Find where the given text appears and provide that cell's center as [x, y] coordinate. 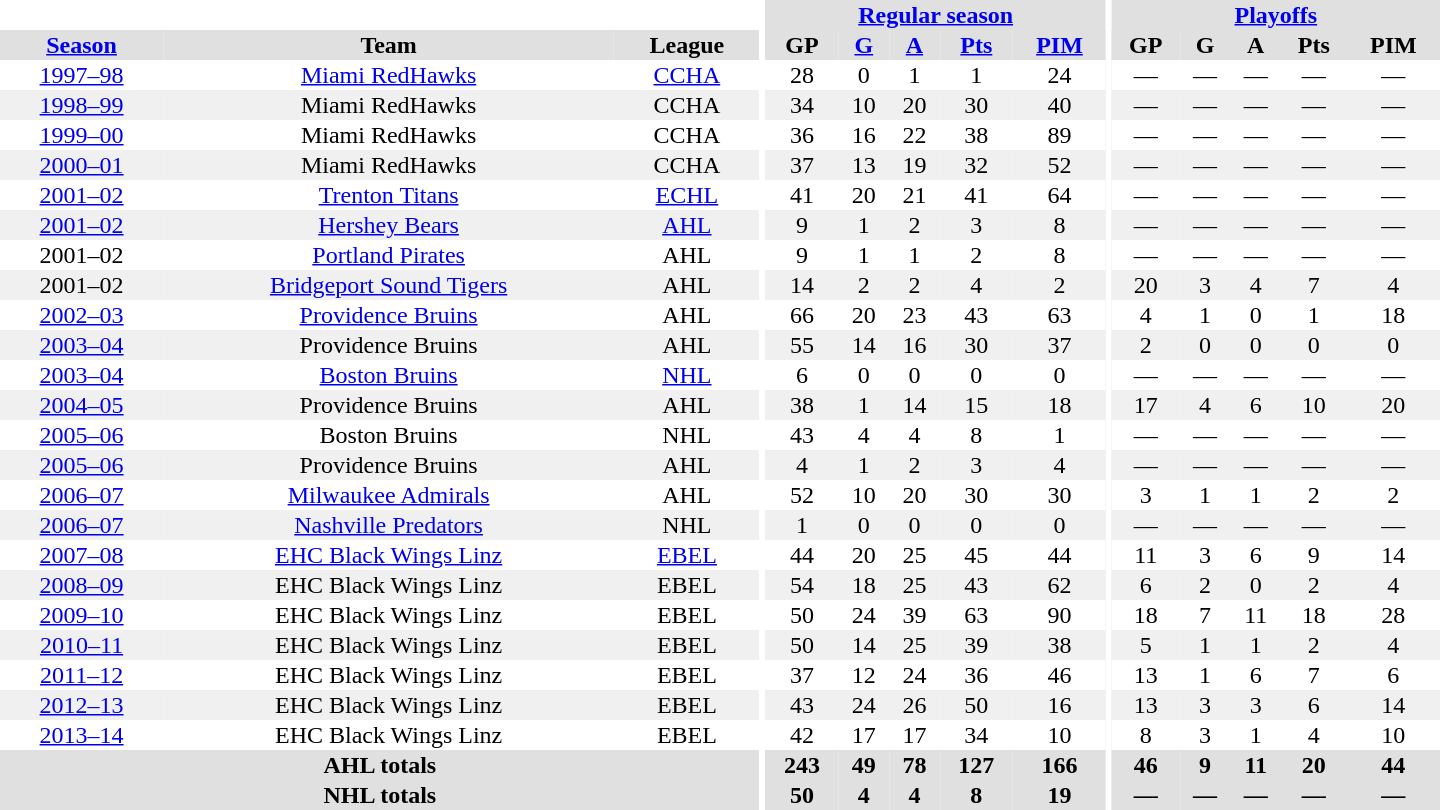
26 [914, 705]
49 [864, 765]
ECHL [687, 195]
2012–13 [82, 705]
2004–05 [82, 405]
Bridgeport Sound Tigers [388, 285]
40 [1060, 105]
54 [802, 585]
Trenton Titans [388, 195]
1997–98 [82, 75]
64 [1060, 195]
AHL totals [380, 765]
62 [1060, 585]
2011–12 [82, 675]
2009–10 [82, 615]
NHL totals [380, 795]
243 [802, 765]
22 [914, 135]
Nashville Predators [388, 525]
32 [976, 165]
Regular season [936, 15]
2013–14 [82, 735]
15 [976, 405]
89 [1060, 135]
Playoffs [1276, 15]
2008–09 [82, 585]
66 [802, 315]
Team [388, 45]
2010–11 [82, 645]
78 [914, 765]
League [687, 45]
2007–08 [82, 555]
45 [976, 555]
12 [864, 675]
2000–01 [82, 165]
2002–03 [82, 315]
Portland Pirates [388, 255]
Season [82, 45]
1999–00 [82, 135]
1998–99 [82, 105]
42 [802, 735]
23 [914, 315]
55 [802, 345]
5 [1146, 645]
21 [914, 195]
127 [976, 765]
90 [1060, 615]
166 [1060, 765]
Hershey Bears [388, 225]
Milwaukee Admirals [388, 495]
